Detect which cell encompasses the target text, then output its [x, y] center coordinate. 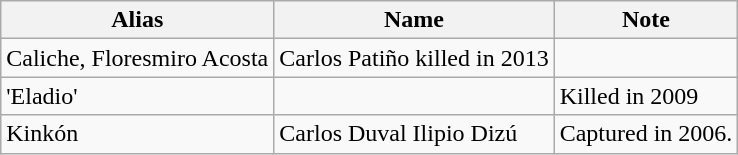
Killed in 2009 [646, 96]
Carlos Duval Ilipio Dizú [414, 134]
Caliche, Floresmiro Acosta [138, 58]
Captured in 2006. [646, 134]
Carlos Patiño killed in 2013 [414, 58]
Name [414, 20]
Kinkón [138, 134]
'Eladio' [138, 96]
Note [646, 20]
Alias [138, 20]
